Pinpoint the cell where the given text exists, returning its [x, y] midpoint coordinate. 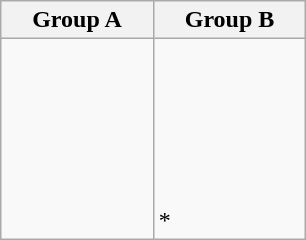
Group B [230, 20]
Group A [78, 20]
* [230, 139]
